Search for the cell housing the specified text and yield its (x, y) center coordinate. 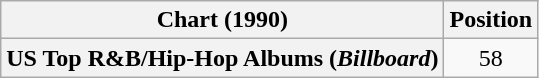
US Top R&B/Hip-Hop Albums (Billboard) (222, 58)
58 (491, 58)
Chart (1990) (222, 20)
Position (491, 20)
